Pinpoint the cell where the given text exists, returning its [X, Y] midpoint coordinate. 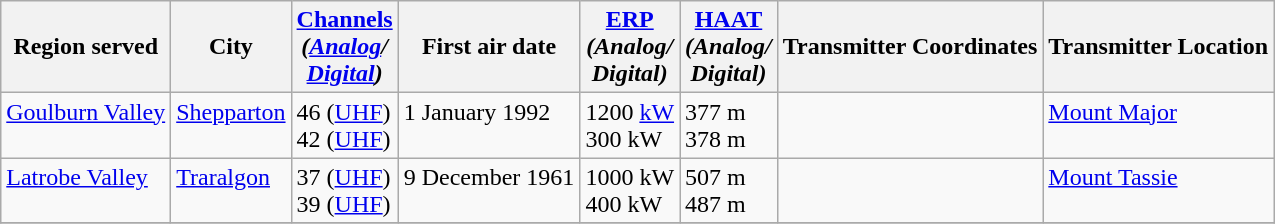
1200 kW300 kW [630, 126]
377 m378 m [729, 126]
Mount Major [1158, 126]
1000 kW400 kW [630, 190]
Transmitter Location [1158, 47]
First air date [489, 47]
HAAT(Analog/Digital) [729, 47]
507 m487 m [729, 190]
Shepparton [231, 126]
1 January 1992 [489, 126]
Traralgon [231, 190]
ERP(Analog/Digital) [630, 47]
City [231, 47]
37 (UHF)39 (UHF) [344, 190]
Mount Tassie [1158, 190]
Region served [86, 47]
Goulburn Valley [86, 126]
9 December 1961 [489, 190]
Transmitter Coordinates [910, 47]
Channels(Analog/Digital) [344, 47]
Latrobe Valley [86, 190]
46 (UHF)42 (UHF) [344, 126]
